Scan for the cell matching the given text and deliver its [X, Y] coordinate at center. 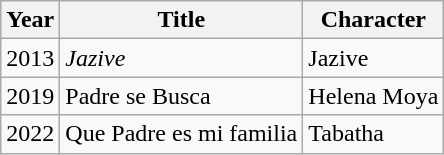
2013 [30, 58]
Year [30, 20]
Title [182, 20]
Padre se Busca [182, 96]
Tabatha [374, 134]
Que Padre es mi familia [182, 134]
2019 [30, 96]
2022 [30, 134]
Helena Moya [374, 96]
Character [374, 20]
